Return the [x, y] coordinate for the center point of the cell that contains the specified text.  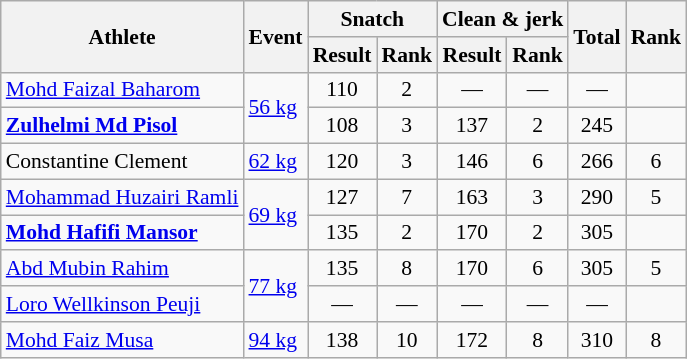
Mohd Faizal Baharom [122, 90]
245 [596, 126]
94 kg [275, 340]
56 kg [275, 108]
120 [342, 162]
110 [342, 90]
138 [342, 340]
Constantine Clement [122, 162]
127 [342, 197]
Clean & jerk [502, 19]
290 [596, 197]
163 [472, 197]
266 [596, 162]
10 [406, 340]
Abd Mubin Rahim [122, 269]
77 kg [275, 286]
137 [472, 126]
62 kg [275, 162]
Total [596, 36]
69 kg [275, 214]
Mohd Hafifi Mansor [122, 233]
Mohammad Huzairi Ramli [122, 197]
172 [472, 340]
Event [275, 36]
Loro Wellkinson Peuji [122, 304]
108 [342, 126]
Mohd Faiz Musa [122, 340]
Athlete [122, 36]
146 [472, 162]
Snatch [372, 19]
7 [406, 197]
310 [596, 340]
Zulhelmi Md Pisol [122, 126]
